Detect which cell encompasses the target text, then output its [X, Y] center coordinate. 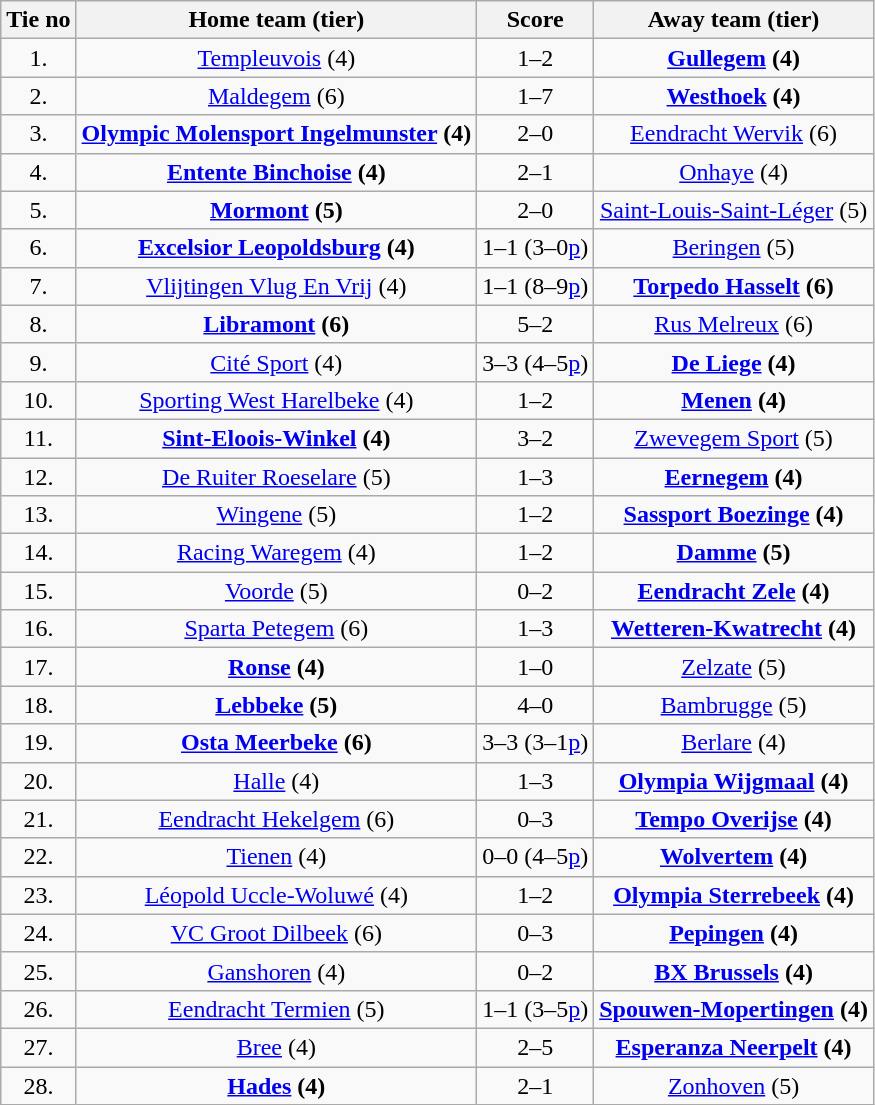
Wolvertem (4) [734, 857]
26. [38, 1009]
14. [38, 553]
3–3 (3–1p) [536, 743]
Libramont (6) [276, 324]
Pepingen (4) [734, 933]
9. [38, 362]
Mormont (5) [276, 210]
Zelzate (5) [734, 667]
28. [38, 1085]
1–1 (8–9p) [536, 286]
Eernegem (4) [734, 477]
Excelsior Leopoldsburg (4) [276, 248]
Tienen (4) [276, 857]
23. [38, 895]
Gullegem (4) [734, 58]
Maldegem (6) [276, 96]
Eendracht Wervik (6) [734, 134]
4. [38, 172]
Torpedo Hasselt (6) [734, 286]
Tempo Overijse (4) [734, 819]
10. [38, 400]
3–2 [536, 438]
Away team (tier) [734, 20]
3. [38, 134]
22. [38, 857]
11. [38, 438]
Olympia Sterrebeek (4) [734, 895]
13. [38, 515]
Osta Meerbeke (6) [276, 743]
4–0 [536, 705]
0–0 (4–5p) [536, 857]
7. [38, 286]
Rus Melreux (6) [734, 324]
De Ruiter Roeselare (5) [276, 477]
BX Brussels (4) [734, 971]
Sint-Eloois-Winkel (4) [276, 438]
VC Groot Dilbeek (6) [276, 933]
6. [38, 248]
Olympic Molensport Ingelmunster (4) [276, 134]
1. [38, 58]
Olympia Wijgmaal (4) [734, 781]
1–1 (3–5p) [536, 1009]
Score [536, 20]
De Liege (4) [734, 362]
Racing Waregem (4) [276, 553]
5. [38, 210]
Menen (4) [734, 400]
Léopold Uccle-Woluwé (4) [276, 895]
Damme (5) [734, 553]
19. [38, 743]
Wetteren-Kwatrecht (4) [734, 629]
18. [38, 705]
3–3 (4–5p) [536, 362]
Bambrugge (5) [734, 705]
Templeuvois (4) [276, 58]
5–2 [536, 324]
Eendracht Hekelgem (6) [276, 819]
Esperanza Neerpelt (4) [734, 1047]
Beringen (5) [734, 248]
Berlare (4) [734, 743]
Voorde (5) [276, 591]
Westhoek (4) [734, 96]
Entente Binchoise (4) [276, 172]
Home team (tier) [276, 20]
Halle (4) [276, 781]
Sparta Petegem (6) [276, 629]
Sassport Boezinge (4) [734, 515]
21. [38, 819]
Onhaye (4) [734, 172]
24. [38, 933]
25. [38, 971]
Spouwen-Mopertingen (4) [734, 1009]
1–1 (3–0p) [536, 248]
Eendracht Zele (4) [734, 591]
15. [38, 591]
Lebbeke (5) [276, 705]
2–5 [536, 1047]
Zwevegem Sport (5) [734, 438]
Ganshoren (4) [276, 971]
27. [38, 1047]
Zonhoven (5) [734, 1085]
1–7 [536, 96]
Eendracht Termien (5) [276, 1009]
12. [38, 477]
Vlijtingen Vlug En Vrij (4) [276, 286]
1–0 [536, 667]
Saint-Louis-Saint-Léger (5) [734, 210]
Cité Sport (4) [276, 362]
16. [38, 629]
17. [38, 667]
Hades (4) [276, 1085]
Bree (4) [276, 1047]
Tie no [38, 20]
20. [38, 781]
Sporting West Harelbeke (4) [276, 400]
Wingene (5) [276, 515]
2. [38, 96]
Ronse (4) [276, 667]
8. [38, 324]
